For the text-containing cell, return its midpoint in (X, Y) coordinate format. 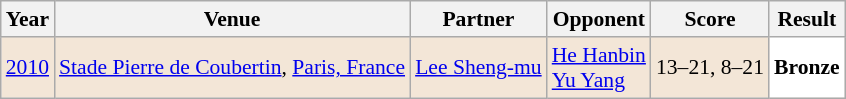
Year (28, 19)
Partner (478, 19)
Lee Sheng-mu (478, 68)
Opponent (599, 19)
Score (710, 19)
13–21, 8–21 (710, 68)
Bronze (807, 68)
He Hanbin Yu Yang (599, 68)
Stade Pierre de Coubertin, Paris, France (232, 68)
Result (807, 19)
2010 (28, 68)
Venue (232, 19)
